Return the [X, Y] coordinate for the center point of the cell that contains the specified text.  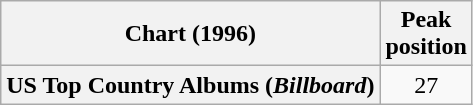
27 [426, 85]
US Top Country Albums (Billboard) [190, 85]
Peak position [426, 34]
Chart (1996) [190, 34]
